Detect which cell encompasses the target text, then output its [x, y] center coordinate. 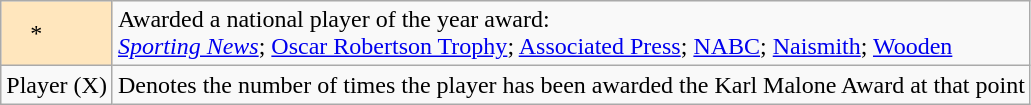
Denotes the number of times the player has been awarded the Karl Malone Award at that point [571, 85]
Player (X) [57, 85]
Awarded a national player of the year award: Sporting News; Oscar Robertson Trophy; Associated Press; NABC; Naismith; Wooden [571, 34]
* [57, 34]
